Return the [X, Y] coordinate for the center point of the cell that contains the specified text.  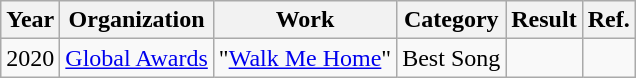
Organization [137, 20]
"Walk Me Home" [304, 58]
Best Song [452, 58]
Work [304, 20]
Category [452, 20]
Ref. [608, 20]
Global Awards [137, 58]
2020 [30, 58]
Result [544, 20]
Year [30, 20]
